For the text-containing cell, return its midpoint in [x, y] coordinate format. 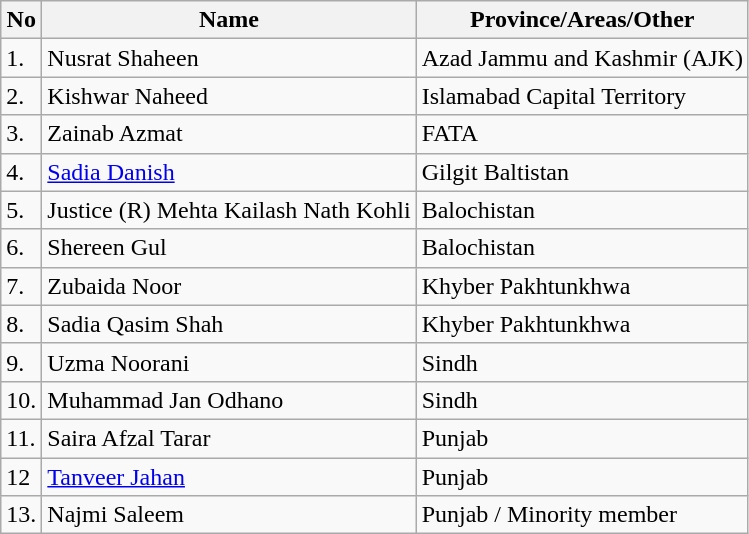
No [22, 20]
13. [22, 515]
Tanveer Jahan [229, 477]
Najmi Saleem [229, 515]
6. [22, 248]
Muhammad Jan Odhano [229, 400]
5. [22, 210]
Nusrat Shaheen [229, 58]
Azad Jammu and Kashmir (AJK) [582, 58]
Islamabad Capital Territory [582, 96]
12 [22, 477]
2. [22, 96]
9. [22, 362]
11. [22, 438]
10. [22, 400]
1. [22, 58]
Punjab / Minority member [582, 515]
Sadia Qasim Shah [229, 324]
Name [229, 20]
Gilgit Baltistan [582, 172]
FATA [582, 134]
8. [22, 324]
Saira Afzal Tarar [229, 438]
Zubaida Noor [229, 286]
Justice (R) Mehta Kailash Nath Kohli [229, 210]
3. [22, 134]
Sadia Danish [229, 172]
Uzma Noorani [229, 362]
Province/Areas/Other [582, 20]
Kishwar Naheed [229, 96]
7. [22, 286]
Zainab Azmat [229, 134]
4. [22, 172]
Shereen Gul [229, 248]
